Return the (X, Y) coordinate for the center point of the cell that contains the specified text.  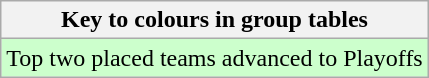
Top two placed teams advanced to Playoffs (215, 58)
Key to colours in group tables (215, 20)
